Scan for the cell matching the given text and deliver its [X, Y] coordinate at center. 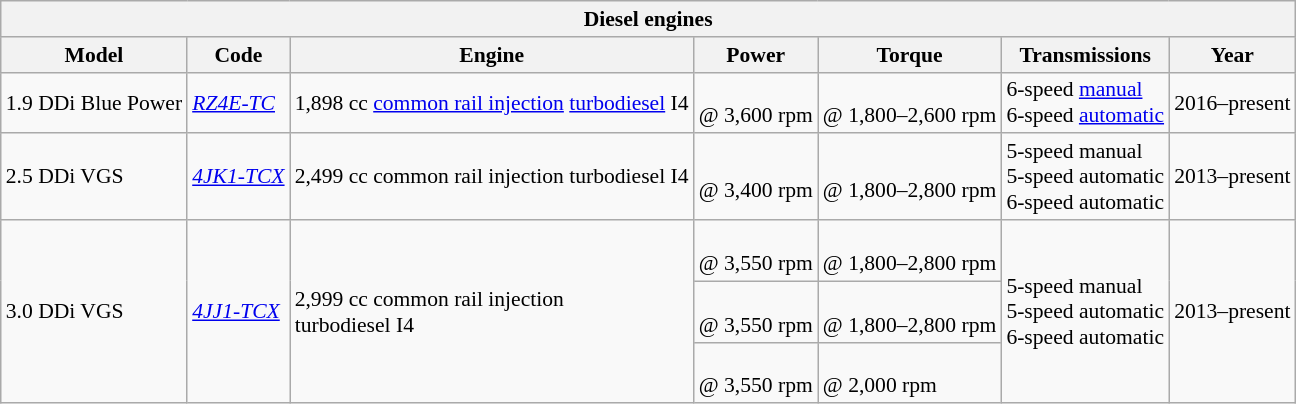
Diesel engines [648, 19]
2,499 cc common rail injection turbodiesel I4 [492, 178]
@ 3,600 rpm [756, 102]
1,898 cc common rail injection turbodiesel I4 [492, 102]
3.0 DDi VGS [94, 312]
Engine [492, 55]
Power [756, 55]
4JJ1-TCX [238, 312]
Torque [910, 55]
@ 3,400 rpm [756, 178]
RZ4E-TC [238, 102]
Year [1232, 55]
@ 1,800–2,600 rpm [910, 102]
2.5 DDi VGS [94, 178]
1.9 DDi Blue Power [94, 102]
Code [238, 55]
@ 2,000 rpm [910, 372]
2,999 cc common rail injectionturbodiesel I4 [492, 312]
Transmissions [1085, 55]
6-speed manual6-speed automatic [1085, 102]
4JK1-TCX [238, 178]
Model [94, 55]
2016–present [1232, 102]
